Locate the cell with the specified text and output its [x, y] center coordinate. 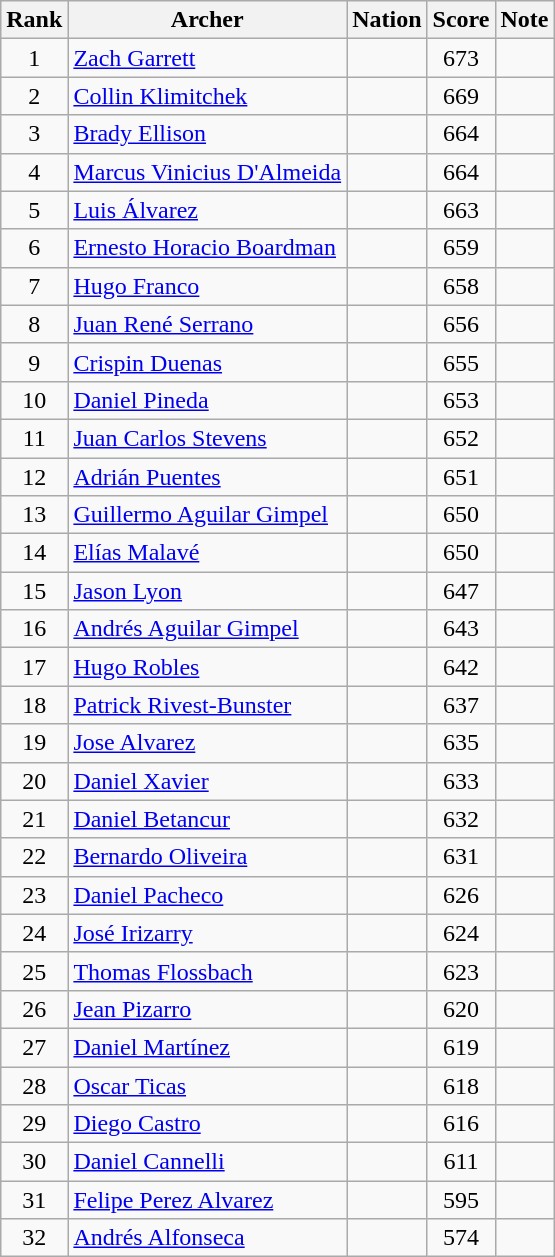
24 [34, 933]
Hugo Franco [208, 286]
21 [34, 819]
31 [34, 1200]
Jose Alvarez [208, 743]
17 [34, 667]
651 [461, 477]
624 [461, 933]
30 [34, 1162]
642 [461, 667]
Juan René Serrano [208, 324]
631 [461, 857]
658 [461, 286]
19 [34, 743]
11 [34, 438]
6 [34, 248]
Adrián Puentes [208, 477]
32 [34, 1238]
18 [34, 705]
Marcus Vinicius D'Almeida [208, 172]
Guillermo Aguilar Gimpel [208, 515]
3 [34, 134]
16 [34, 629]
20 [34, 781]
Patrick Rivest-Bunster [208, 705]
Andrés Alfonseca [208, 1238]
643 [461, 629]
9 [34, 362]
663 [461, 210]
626 [461, 895]
595 [461, 1200]
Daniel Xavier [208, 781]
Zach Garrett [208, 58]
Daniel Pacheco [208, 895]
633 [461, 781]
Note [524, 20]
619 [461, 1047]
Luis Álvarez [208, 210]
Jason Lyon [208, 591]
656 [461, 324]
652 [461, 438]
616 [461, 1124]
Brady Ellison [208, 134]
Thomas Flossbach [208, 971]
23 [34, 895]
632 [461, 819]
Felipe Perez Alvarez [208, 1200]
Score [461, 20]
27 [34, 1047]
2 [34, 96]
Daniel Martínez [208, 1047]
Daniel Cannelli [208, 1162]
637 [461, 705]
669 [461, 96]
Nation [387, 20]
7 [34, 286]
Bernardo Oliveira [208, 857]
673 [461, 58]
12 [34, 477]
Elías Malavé [208, 553]
26 [34, 1009]
Collin Klimitchek [208, 96]
Ernesto Horacio Boardman [208, 248]
623 [461, 971]
29 [34, 1124]
14 [34, 553]
Daniel Betancur [208, 819]
Diego Castro [208, 1124]
Jean Pizarro [208, 1009]
Hugo Robles [208, 667]
15 [34, 591]
Crispin Duenas [208, 362]
4 [34, 172]
28 [34, 1085]
Rank [34, 20]
8 [34, 324]
611 [461, 1162]
13 [34, 515]
1 [34, 58]
Juan Carlos Stevens [208, 438]
647 [461, 591]
5 [34, 210]
22 [34, 857]
José Irizarry [208, 933]
Archer [208, 20]
653 [461, 400]
Andrés Aguilar Gimpel [208, 629]
635 [461, 743]
25 [34, 971]
10 [34, 400]
655 [461, 362]
618 [461, 1085]
574 [461, 1238]
620 [461, 1009]
659 [461, 248]
Oscar Ticas [208, 1085]
Daniel Pineda [208, 400]
